Detect which cell encompasses the target text, then output its [X, Y] center coordinate. 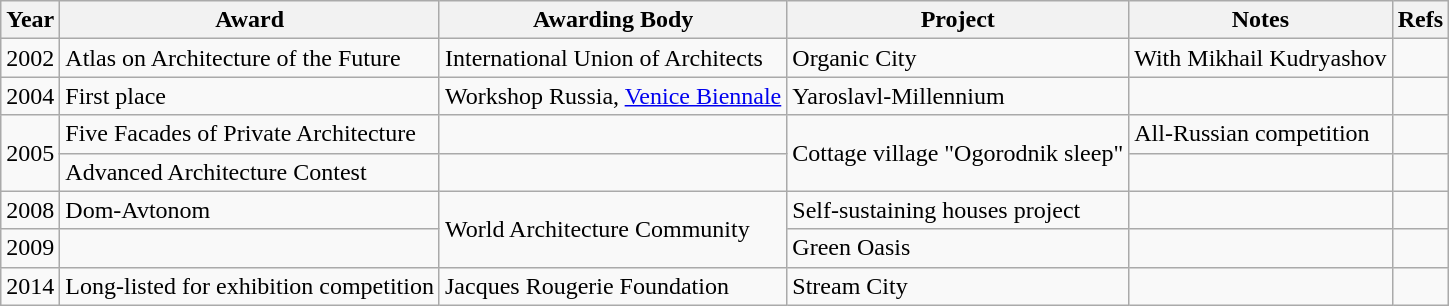
2008 [30, 210]
With Mikhail Kudryashov [1260, 58]
Yaroslavl-Millennium [958, 96]
Dom-Avtonom [250, 210]
First place [250, 96]
Jacques Rougerie Foundation [612, 286]
Award [250, 20]
Refs [1420, 20]
2009 [30, 248]
Five Facades of Private Architecture [250, 134]
Cottage village "Ogorodnik sleep" [958, 153]
World Architecture Community [612, 229]
International Union of Architects [612, 58]
Advanced Architecture Contest [250, 172]
Self-sustaining houses project [958, 210]
Awarding Body [612, 20]
Atlas on Architecture of the Future [250, 58]
All-Russian competition [1260, 134]
Green Oasis [958, 248]
Organic City [958, 58]
Workshop Russia, Venice Biennale [612, 96]
2014 [30, 286]
2004 [30, 96]
Long-listed for exhibition competition [250, 286]
2002 [30, 58]
Notes [1260, 20]
Project [958, 20]
2005 [30, 153]
Stream City [958, 286]
Year [30, 20]
